Scan for the cell matching the given text and deliver its [x, y] coordinate at center. 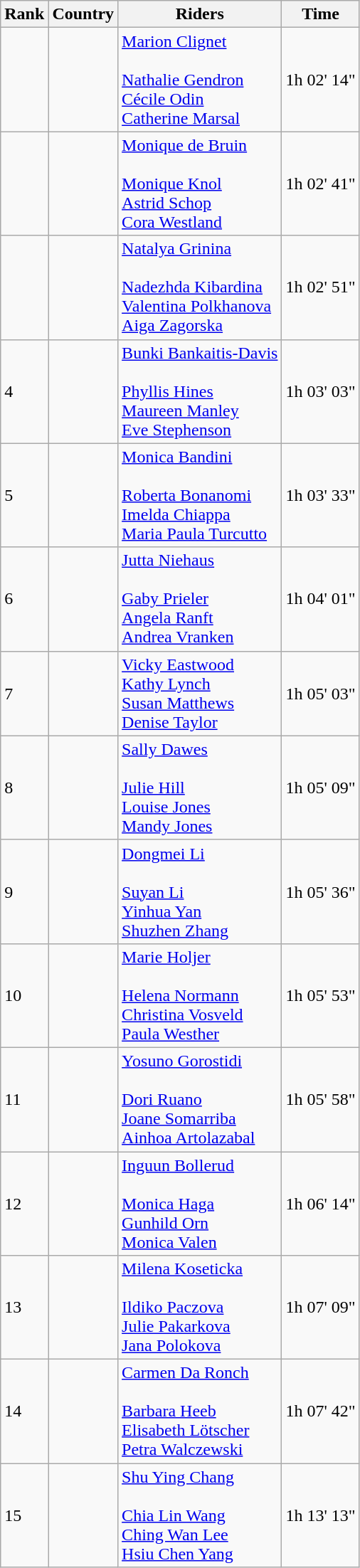
1h 07' 09" [320, 1308]
1h 06' 14" [320, 1203]
1h 02' 14" [320, 80]
9 [24, 891]
Marion ClignetNathalie Gendron Cécile Odin Catherine Marsal [200, 80]
1h 02' 51" [320, 287]
1h 05' 53" [320, 995]
11 [24, 1099]
15 [24, 1515]
Inguun BollerudMonica Haga Gunhild Orn Monica Valen [200, 1203]
1h 03' 03" [320, 391]
6 [24, 599]
Natalya GrininaNadezhda Kibardina Valentina Polkhanova Aiga Zagorska [200, 287]
1h 02' 41" [320, 184]
1h 05' 36" [320, 891]
5 [24, 495]
Milena KosetickaIldiko Paczova Julie Pakarkova Jana Polokova [200, 1308]
1h 03' 33" [320, 495]
Carmen Da RonchBarbara Heeb Elisabeth Lötscher Petra Walczewski [200, 1411]
Rank [24, 14]
1h 05' 09" [320, 788]
Shu Ying ChangChia Lin Wang Ching Wan Lee Hsiu Chen Yang [200, 1515]
10 [24, 995]
Monica BandiniRoberta Bonanomi Imelda Chiappa Maria Paula Turcutto [200, 495]
Riders [200, 14]
14 [24, 1411]
1h 13' 13" [320, 1515]
Bunki Bankaitis-DavisPhyllis Hines Maureen Manley Eve Stephenson [200, 391]
13 [24, 1308]
Vicky EastwoodKathy LynchSusan MatthewsDenise Taylor [200, 693]
1h 05' 58" [320, 1099]
1h 07' 42" [320, 1411]
Sally DawesJulie Hill Louise Jones Mandy Jones [200, 788]
Marie HoljerHelena Normann Christina Vosveld Paula Westher [200, 995]
1h 04' 01" [320, 599]
Monique de BruinMonique Knol Astrid Schop Cora Westland [200, 184]
Yosuno GorostidiDori Ruano Joane Somarriba Ainhoa Artolazabal [200, 1099]
4 [24, 391]
8 [24, 788]
Dongmei LiSuyan Li Yinhua Yan Shuzhen Zhang [200, 891]
Country [83, 14]
Jutta NiehausGaby Prieler Angela Ranft Andrea Vranken [200, 599]
7 [24, 693]
12 [24, 1203]
1h 05' 03" [320, 693]
Time [320, 14]
